Capture the cell that displays the provided text and extract its [x, y] central coordinate. 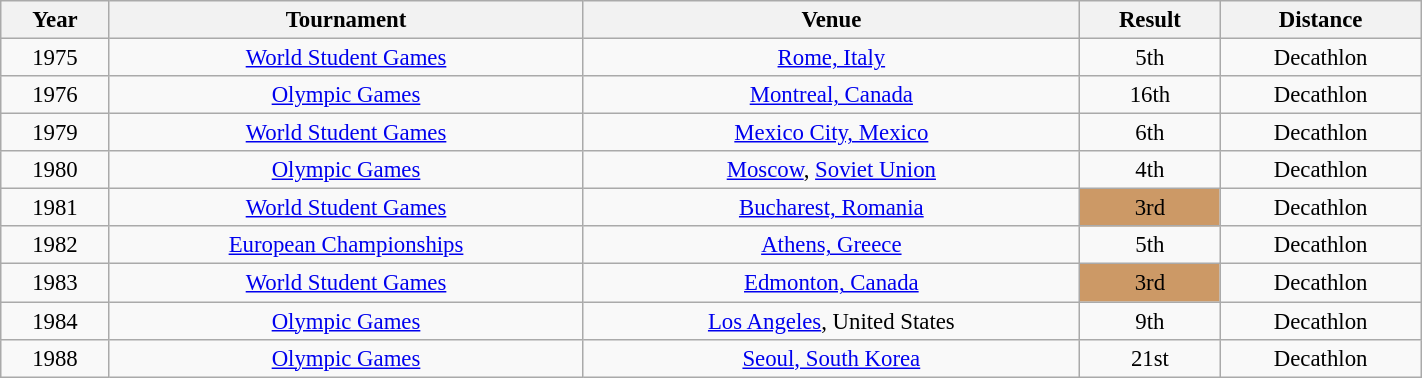
Athens, Greece [832, 245]
Result [1150, 20]
Distance [1320, 20]
Rome, Italy [832, 58]
1975 [55, 58]
1982 [55, 245]
Mexico City, Mexico [832, 133]
1983 [55, 283]
6th [1150, 133]
9th [1150, 321]
16th [1150, 95]
Los Angeles, United States [832, 321]
1988 [55, 358]
Venue [832, 20]
1976 [55, 95]
Tournament [346, 20]
1980 [55, 170]
1981 [55, 208]
21st [1150, 358]
1984 [55, 321]
Montreal, Canada [832, 95]
Edmonton, Canada [832, 283]
4th [1150, 170]
Moscow, Soviet Union [832, 170]
Seoul, South Korea [832, 358]
1979 [55, 133]
Bucharest, Romania [832, 208]
Year [55, 20]
European Championships [346, 245]
